Find where the given text appears and provide that cell's center as (X, Y) coordinate. 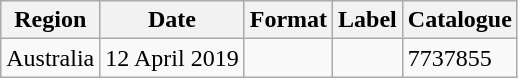
7737855 (460, 58)
Catalogue (460, 20)
12 April 2019 (172, 58)
Format (288, 20)
Australia (50, 58)
Date (172, 20)
Label (368, 20)
Region (50, 20)
